Capture the cell that displays the provided text and extract its [x, y] central coordinate. 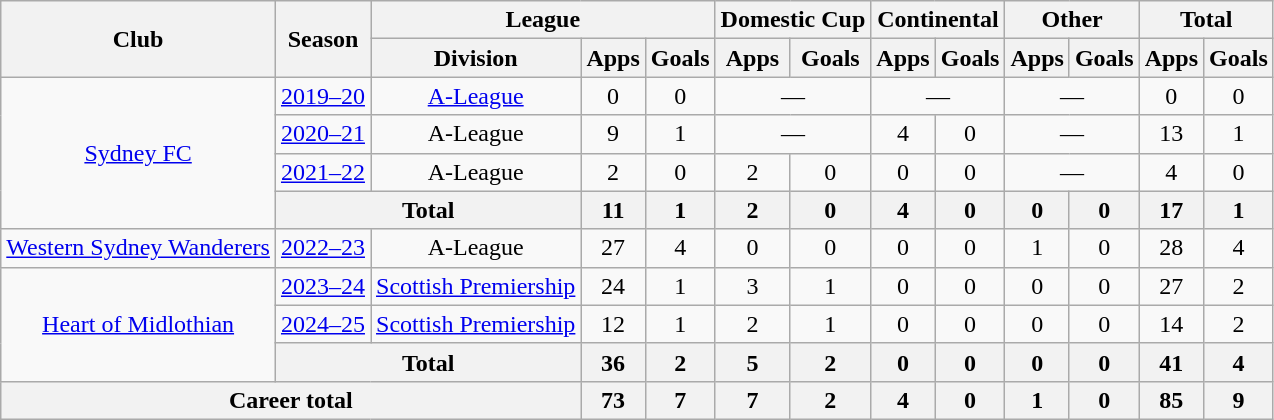
Western Sydney Wanderers [138, 248]
Sydney FC [138, 153]
13 [1171, 134]
Division [475, 58]
85 [1171, 400]
73 [613, 400]
41 [1171, 362]
Domestic Cup [793, 20]
2020–21 [322, 134]
3 [752, 286]
17 [1171, 210]
28 [1171, 248]
League [542, 20]
Other [1072, 20]
2021–22 [322, 172]
12 [613, 324]
14 [1171, 324]
2024–25 [322, 324]
24 [613, 286]
Club [138, 39]
2023–24 [322, 286]
36 [613, 362]
2019–20 [322, 96]
Career total [291, 400]
Heart of Midlothian [138, 324]
Season [322, 39]
Continental [938, 20]
5 [752, 362]
2022–23 [322, 248]
11 [613, 210]
